Detect which cell encompasses the target text, then output its (x, y) center coordinate. 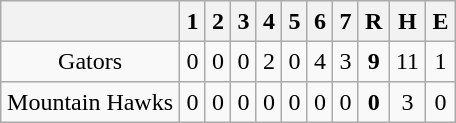
5 (295, 21)
R (374, 21)
9 (374, 61)
H (408, 21)
Mountain Hawks (90, 102)
6 (320, 21)
E (441, 21)
Gators (90, 61)
11 (408, 61)
7 (346, 21)
